Pinpoint the cell where the given text exists, returning its (X, Y) midpoint coordinate. 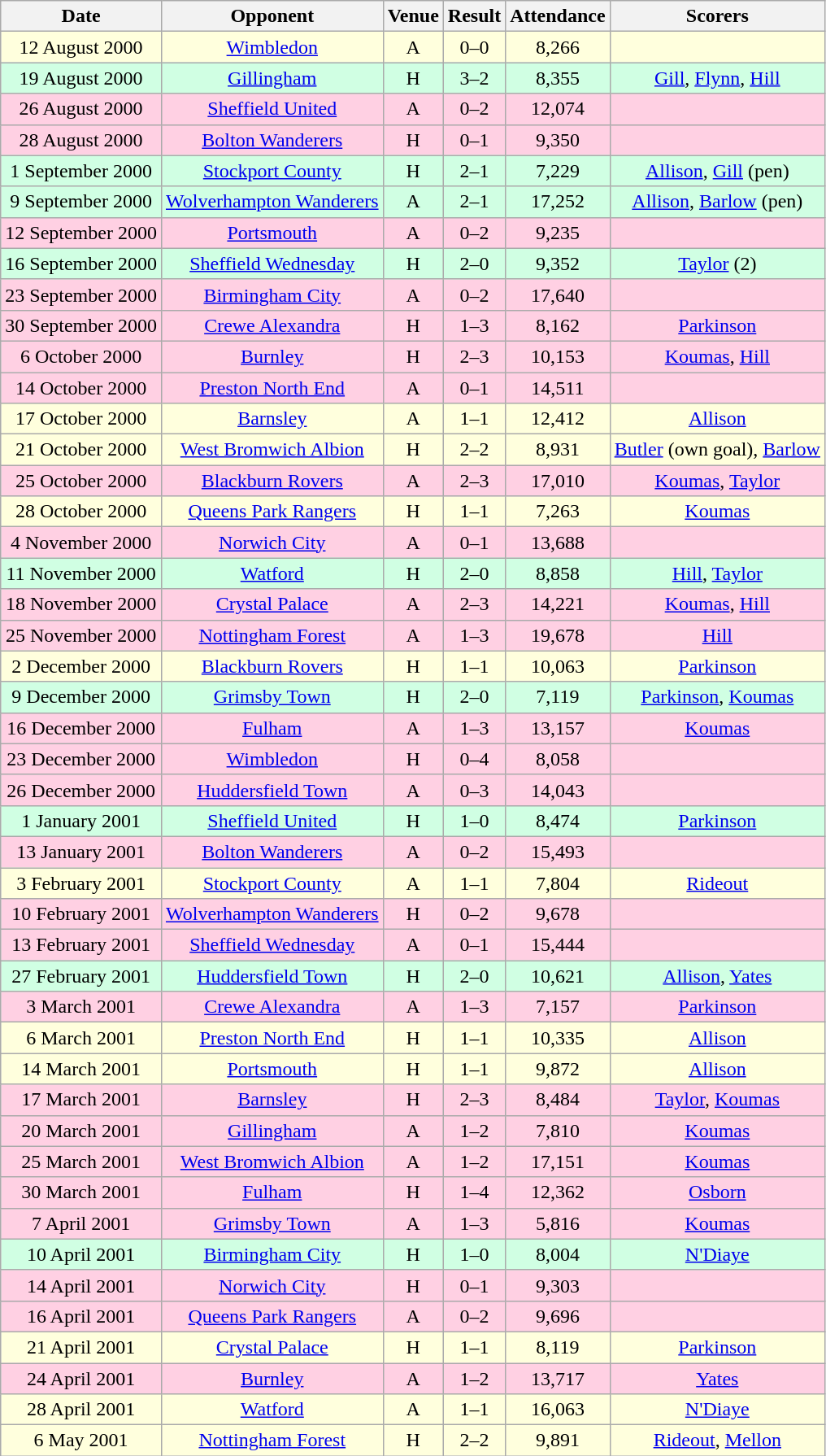
14,511 (558, 388)
14 March 2001 (81, 1069)
2 December 2000 (81, 666)
Allison, Yates (717, 976)
8,858 (558, 573)
25 March 2001 (81, 1162)
1 September 2000 (81, 171)
14,043 (558, 790)
8,162 (558, 325)
28 October 2000 (81, 512)
30 September 2000 (81, 325)
13 January 2001 (81, 852)
9,696 (558, 1316)
5,816 (558, 1223)
Yates (717, 1379)
9,235 (558, 233)
1 January 2001 (81, 821)
12 September 2000 (81, 233)
15,493 (558, 852)
23 September 2000 (81, 294)
17,010 (558, 481)
Result (474, 16)
8,484 (558, 1100)
Taylor, Koumas (717, 1100)
7,263 (558, 512)
9 September 2000 (81, 202)
27 February 2001 (81, 976)
Taylor (2) (717, 264)
0–0 (474, 47)
8,004 (558, 1254)
12,412 (558, 419)
8,266 (558, 47)
3 March 2001 (81, 1007)
8,058 (558, 759)
28 April 2001 (81, 1410)
6 March 2001 (81, 1038)
9 December 2000 (81, 697)
13,157 (558, 728)
9,350 (558, 140)
12,362 (558, 1192)
7 April 2001 (81, 1223)
10 April 2001 (81, 1254)
17 October 2000 (81, 419)
14 April 2001 (81, 1285)
7,157 (558, 1007)
21 October 2000 (81, 450)
14,221 (558, 604)
Venue (413, 16)
10,153 (558, 356)
Hill, Taylor (717, 573)
11 November 2000 (81, 573)
16 December 2000 (81, 728)
Koumas, Taylor (717, 481)
9,303 (558, 1285)
9,872 (558, 1069)
26 August 2000 (81, 109)
13 February 2001 (81, 945)
1–4 (474, 1192)
Allison, Barlow (pen) (717, 202)
Parkinson, Koumas (717, 697)
7,229 (558, 171)
16 April 2001 (81, 1316)
10,063 (558, 666)
6 October 2000 (81, 356)
28 August 2000 (81, 140)
6 May 2001 (81, 1441)
Date (81, 16)
7,804 (558, 883)
4 November 2000 (81, 543)
Scorers (717, 16)
21 April 2001 (81, 1347)
20 March 2001 (81, 1131)
Rideout (717, 883)
16,063 (558, 1410)
17 March 2001 (81, 1100)
8,355 (558, 78)
9,891 (558, 1441)
10 February 2001 (81, 914)
Gill, Flynn, Hill (717, 78)
Osborn (717, 1192)
23 December 2000 (81, 759)
10,621 (558, 976)
8,119 (558, 1347)
7,810 (558, 1131)
16 September 2000 (81, 264)
Rideout, Mellon (717, 1441)
25 November 2000 (81, 635)
18 November 2000 (81, 604)
8,931 (558, 450)
Attendance (558, 16)
7,119 (558, 697)
9,678 (558, 914)
12,074 (558, 109)
26 December 2000 (81, 790)
8,474 (558, 821)
9,352 (558, 264)
17,252 (558, 202)
Hill (717, 635)
3–2 (474, 78)
17,640 (558, 294)
19 August 2000 (81, 78)
Allison, Gill (pen) (717, 171)
Opponent (272, 16)
25 October 2000 (81, 481)
13,688 (558, 543)
15,444 (558, 945)
0–3 (474, 790)
14 October 2000 (81, 388)
10,335 (558, 1038)
3 February 2001 (81, 883)
17,151 (558, 1162)
12 August 2000 (81, 47)
30 March 2001 (81, 1192)
19,678 (558, 635)
0–4 (474, 759)
Butler (own goal), Barlow (717, 450)
13,717 (558, 1379)
24 April 2001 (81, 1379)
